Provide the [x, y] coordinate of the cell's center where the given text is located.  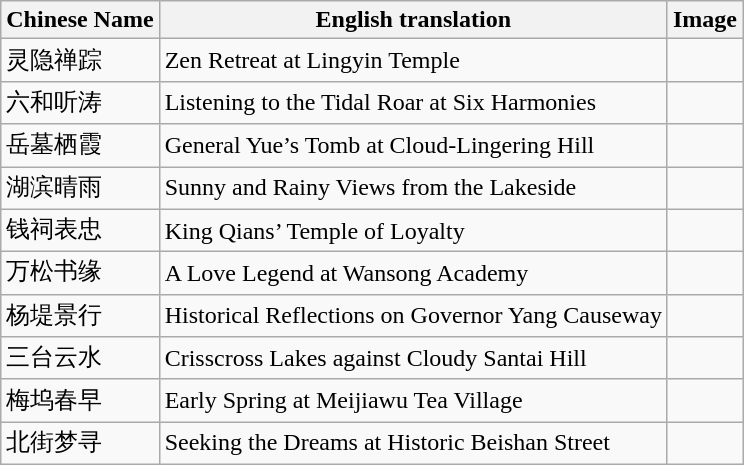
岳墓栖霞 [80, 146]
Crisscross Lakes against Cloudy Santai Hill [413, 358]
Image [704, 20]
Seeking the Dreams at Historic Beishan Street [413, 444]
万松书缘 [80, 274]
梅坞春早 [80, 400]
A Love Legend at Wansong Academy [413, 274]
Early Spring at Meijiawu Tea Village [413, 400]
北街梦寻 [80, 444]
Historical Reflections on Governor Yang Causeway [413, 316]
Chinese Name [80, 20]
灵隐禅踪 [80, 60]
三台云水 [80, 358]
六和听涛 [80, 102]
钱祠表忠 [80, 230]
General Yue’s Tomb at Cloud-Lingering Hill [413, 146]
湖滨晴雨 [80, 188]
King Qians’ Temple of Loyalty [413, 230]
Sunny and Rainy Views from the Lakeside [413, 188]
杨堤景行 [80, 316]
Listening to the Tidal Roar at Six Harmonies [413, 102]
Zen Retreat at Lingyin Temple [413, 60]
English translation [413, 20]
